Return the [x, y] coordinate for the center point of the cell that contains the specified text.  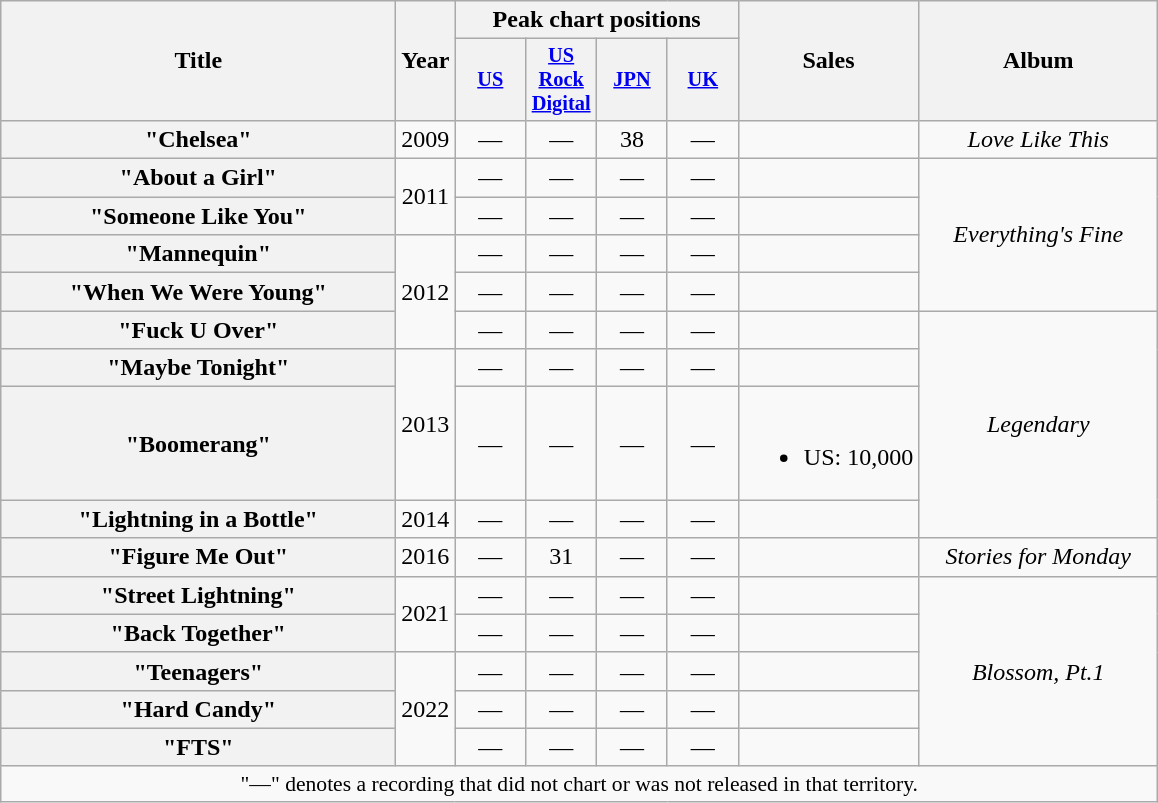
US: 10,000 [828, 444]
US [490, 80]
Love Like This [1038, 139]
31 [562, 557]
2013 [426, 424]
"About a Girl" [198, 178]
"Lightning in a Bottle" [198, 519]
Sales [828, 61]
"Back Together" [198, 633]
Album [1038, 61]
"Figure Me Out" [198, 557]
2022 [426, 709]
"When We Were Young" [198, 292]
"—" denotes a recording that did not chart or was not released in that territory. [580, 784]
"Chelsea" [198, 139]
"Fuck U Over" [198, 330]
Everything's Fine [1038, 235]
"FTS" [198, 747]
2011 [426, 197]
2014 [426, 519]
Peak chart positions [596, 20]
Legendary [1038, 424]
"Teenagers" [198, 671]
Stories for Monday [1038, 557]
2021 [426, 614]
2016 [426, 557]
US Rock Digital [562, 80]
2009 [426, 139]
Year [426, 61]
JPN [632, 80]
"Maybe Tonight" [198, 368]
"Boomerang" [198, 444]
"Hard Candy" [198, 709]
"Someone Like You" [198, 216]
UK [702, 80]
2012 [426, 292]
Blossom, Pt.1 [1038, 671]
Title [198, 61]
38 [632, 139]
"Street Lightning" [198, 595]
"Mannequin" [198, 254]
